For the text-containing cell, return its midpoint in (x, y) coordinate format. 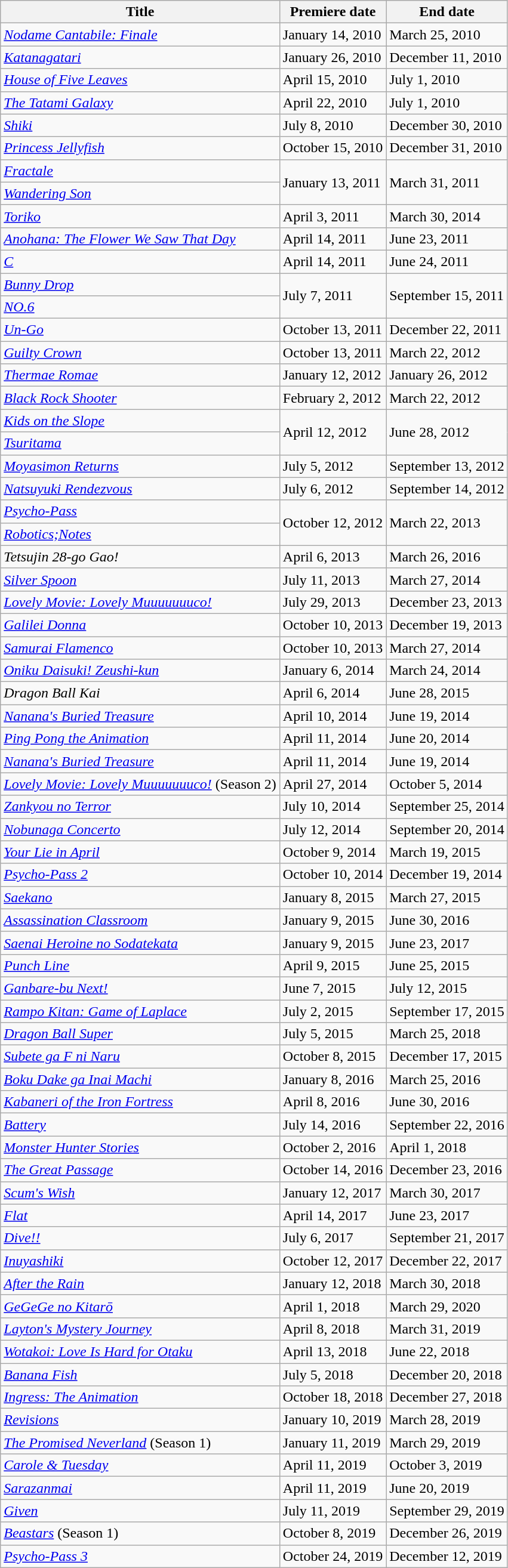
December 17, 2015 (447, 1057)
October 3, 2019 (447, 1465)
July 10, 2014 (332, 807)
Wotakoi: Love Is Hard for Otaku (140, 1351)
Your Lie in April (140, 852)
GeGeGe no Kitarō (140, 1306)
March 24, 2014 (447, 671)
Tsuritama (140, 443)
Psycho-Pass 2 (140, 875)
December 23, 2013 (447, 602)
Premiere date (332, 12)
Punch Line (140, 965)
Un-Go (140, 330)
Battery (140, 1125)
September 22, 2016 (447, 1125)
April 8, 2016 (332, 1102)
June 24, 2011 (447, 261)
December 12, 2019 (447, 1556)
June 20, 2014 (447, 739)
January 26, 2012 (447, 375)
September 15, 2011 (447, 296)
December 31, 2010 (447, 148)
December 22, 2011 (447, 330)
April 22, 2010 (332, 103)
March 31, 2011 (447, 182)
July 6, 2017 (332, 1238)
March 25, 2018 (447, 1034)
September 17, 2015 (447, 1011)
Sarazanmai (140, 1488)
Nodame Cantabile: Finale (140, 35)
April 10, 2014 (332, 716)
Princess Jellyfish (140, 148)
Rampo Kitan: Game of Laplace (140, 1011)
July 11, 2013 (332, 579)
January 8, 2016 (332, 1079)
Galilei Donna (140, 625)
Given (140, 1511)
June 20, 2019 (447, 1488)
February 2, 2012 (332, 398)
Kids on the Slope (140, 421)
April 27, 2014 (332, 784)
March 31, 2019 (447, 1329)
Layton's Mystery Journey (140, 1329)
Bunny Drop (140, 285)
December 11, 2010 (447, 57)
October 18, 2018 (332, 1397)
January 12, 2012 (332, 375)
Wandering Son (140, 193)
July 12, 2015 (447, 988)
Saenai Heroine no Sodatekata (140, 943)
Assassination Classroom (140, 920)
Inuyashiki (140, 1261)
October 9, 2014 (332, 852)
Fractale (140, 171)
September 20, 2014 (447, 829)
July 29, 2013 (332, 602)
July 14, 2016 (332, 1125)
C (140, 261)
March 26, 2016 (447, 557)
December 23, 2016 (447, 1170)
Flat (140, 1215)
Lovely Movie: Lovely Muuuuuuuco! (Season 2) (140, 784)
Dragon Ball Kai (140, 693)
January 12, 2017 (332, 1193)
The Great Passage (140, 1170)
Robotics;Notes (140, 534)
Ping Pong the Animation (140, 739)
June 22, 2018 (447, 1351)
December 19, 2014 (447, 875)
October 24, 2019 (332, 1556)
March 30, 2018 (447, 1283)
Dragon Ball Super (140, 1034)
October 10, 2014 (332, 875)
Anohana: The Flower We Saw That Day (140, 239)
Saekano (140, 897)
Black Rock Shooter (140, 398)
January 11, 2019 (332, 1443)
Toriko (140, 216)
October 14, 2016 (332, 1170)
Moyasimon Returns (140, 466)
March 29, 2019 (447, 1443)
Dive!! (140, 1238)
Banana Fish (140, 1374)
Subete ga F ni Naru (140, 1057)
April 6, 2014 (332, 693)
March 22, 2013 (447, 523)
April 6, 2013 (332, 557)
After the Rain (140, 1283)
October 12, 2012 (332, 523)
Natsuyuki Rendezvous (140, 489)
March 25, 2010 (447, 35)
April 13, 2018 (332, 1351)
December 30, 2010 (447, 125)
September 29, 2019 (447, 1511)
July 12, 2014 (332, 829)
September 21, 2017 (447, 1238)
July 11, 2019 (332, 1511)
September 13, 2012 (447, 466)
June 28, 2015 (447, 693)
Psycho-Pass 3 (140, 1556)
Psycho-Pass (140, 511)
July 5, 2015 (332, 1034)
House of Five Leaves (140, 80)
June 23, 2011 (447, 239)
The Tatami Galaxy (140, 103)
July 6, 2012 (332, 489)
Boku Dake ga Inai Machi (140, 1079)
Thermae Romae (140, 375)
End date (447, 12)
Oniku Daisuki! Zeushi-kun (140, 671)
July 7, 2011 (332, 296)
April 3, 2011 (332, 216)
NO.6 (140, 307)
Title (140, 12)
December 20, 2018 (447, 1374)
December 22, 2017 (447, 1261)
The Promised Neverland (Season 1) (140, 1443)
Zankyou no Terror (140, 807)
June 7, 2015 (332, 988)
October 5, 2014 (447, 784)
Guilty Crown (140, 353)
July 8, 2010 (332, 125)
Ingress: The Animation (140, 1397)
Scum's Wish (140, 1193)
January 6, 2014 (332, 671)
September 14, 2012 (447, 489)
March 25, 2016 (447, 1079)
Samurai Flamenco (140, 647)
January 13, 2011 (332, 182)
July 5, 2018 (332, 1374)
Tetsujin 28-go Gao! (140, 557)
December 19, 2013 (447, 625)
October 15, 2010 (332, 148)
April 8, 2018 (332, 1329)
July 5, 2012 (332, 466)
April 15, 2010 (332, 80)
October 2, 2016 (332, 1147)
Nobunaga Concerto (140, 829)
Katanagatari (140, 57)
March 19, 2015 (447, 852)
July 2, 2015 (332, 1011)
Revisions (140, 1420)
Silver Spoon (140, 579)
December 27, 2018 (447, 1397)
March 29, 2020 (447, 1306)
Ganbare-bu Next! (140, 988)
October 8, 2015 (332, 1057)
April 9, 2015 (332, 965)
April 12, 2012 (332, 432)
Carole & Tuesday (140, 1465)
Shiki (140, 125)
March 28, 2019 (447, 1420)
March 30, 2014 (447, 216)
January 14, 2010 (332, 35)
December 26, 2019 (447, 1533)
September 25, 2014 (447, 807)
Monster Hunter Stories (140, 1147)
Lovely Movie: Lovely Muuuuuuuco! (140, 602)
March 30, 2017 (447, 1193)
March 27, 2015 (447, 897)
June 28, 2012 (447, 432)
January 10, 2019 (332, 1420)
June 25, 2015 (447, 965)
Kabaneri of the Iron Fortress (140, 1102)
January 8, 2015 (332, 897)
October 8, 2019 (332, 1533)
January 12, 2018 (332, 1283)
April 14, 2017 (332, 1215)
Beastars (Season 1) (140, 1533)
January 26, 2010 (332, 57)
October 12, 2017 (332, 1261)
